Pinpoint the cell where the given text exists, returning its [x, y] midpoint coordinate. 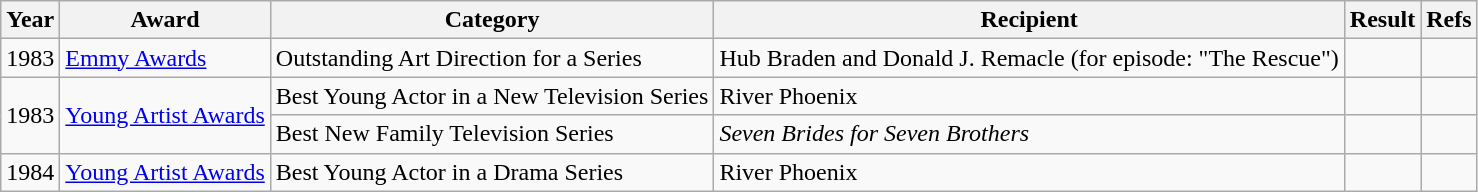
Result [1382, 20]
Refs [1449, 20]
Award [165, 20]
Seven Brides for Seven Brothers [1029, 134]
Recipient [1029, 20]
1984 [30, 172]
Year [30, 20]
Category [492, 20]
Best Young Actor in a New Television Series [492, 96]
Best New Family Television Series [492, 134]
Outstanding Art Direction for a Series [492, 58]
Best Young Actor in a Drama Series [492, 172]
Emmy Awards [165, 58]
Hub Braden and Donald J. Remacle (for episode: "The Rescue") [1029, 58]
